Find where the given text appears and provide that cell's center as (x, y) coordinate. 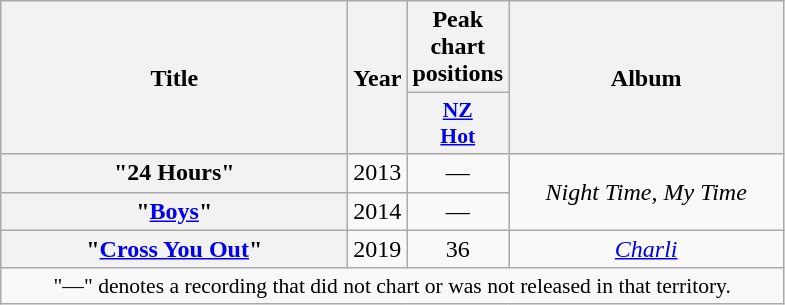
"Cross You Out" (174, 249)
"24 Hours" (174, 173)
NZHot (458, 124)
Title (174, 78)
2013 (378, 173)
Charli (646, 249)
2019 (378, 249)
Night Time, My Time (646, 192)
Year (378, 78)
Album (646, 78)
36 (458, 249)
Peak chart positions (458, 47)
2014 (378, 211)
"Boys" (174, 211)
"—" denotes a recording that did not chart or was not released in that territory. (392, 286)
